Output the [x, y] coordinate of the center of the cell containing the given text.  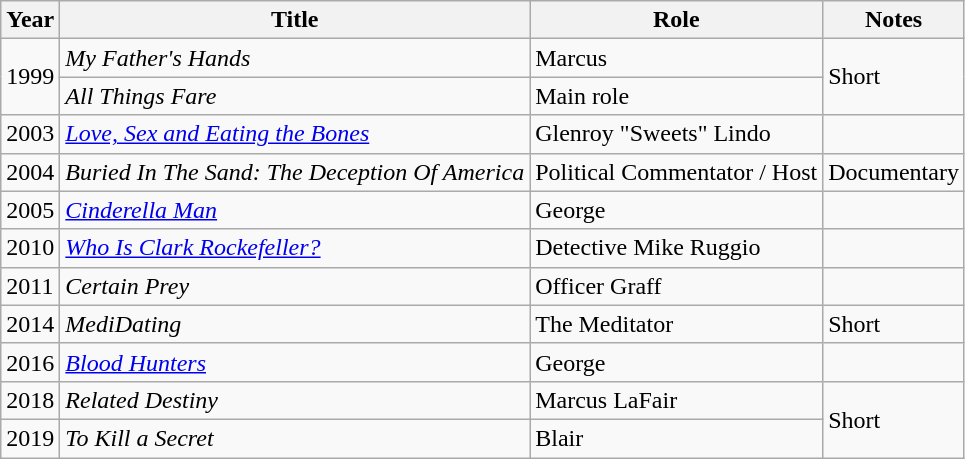
All Things Fare [295, 96]
2005 [30, 210]
Buried In The Sand: The Deception Of America [295, 172]
2003 [30, 134]
Blair [676, 438]
Marcus [676, 58]
To Kill a Secret [295, 438]
Cinderella Man [295, 210]
Role [676, 20]
Political Commentator / Host [676, 172]
Marcus LaFair [676, 400]
My Father's Hands [295, 58]
Main role [676, 96]
2019 [30, 438]
Notes [894, 20]
Who Is Clark Rockefeller? [295, 248]
Year [30, 20]
Certain Prey [295, 286]
Detective Mike Ruggio [676, 248]
2011 [30, 286]
1999 [30, 77]
2004 [30, 172]
Documentary [894, 172]
Glenroy "Sweets" Lindo [676, 134]
2016 [30, 362]
Related Destiny [295, 400]
The Meditator [676, 324]
2014 [30, 324]
Love, Sex and Eating the Bones [295, 134]
2010 [30, 248]
Blood Hunters [295, 362]
Title [295, 20]
Officer Graff [676, 286]
MediDating [295, 324]
2018 [30, 400]
